Determine the [X, Y] coordinate at the center of the cell enclosing the given text.  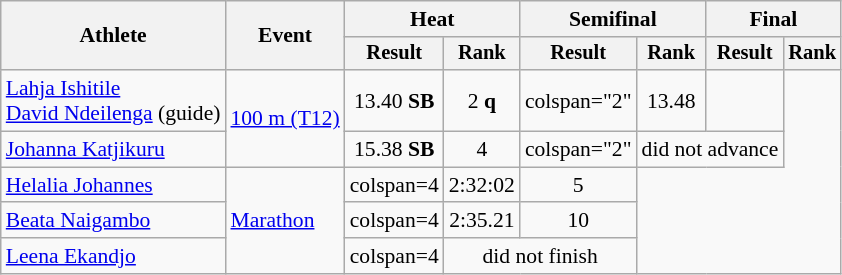
2:32:02 [482, 185]
Heat [432, 19]
13.48 [672, 100]
Marathon [284, 220]
Event [284, 36]
100 m (T12) [284, 118]
Athlete [114, 36]
did not finish [540, 256]
2 q [482, 100]
did not advance [710, 150]
Helalia Johannes [114, 185]
Final [774, 19]
Leena Ekandjo [114, 256]
5 [578, 185]
Lahja IshitileDavid Ndeilenga (guide) [114, 100]
2:35.21 [482, 221]
4 [482, 150]
Johanna Katjikuru [114, 150]
10 [578, 221]
Semifinal [613, 19]
15.38 SB [394, 150]
Beata Naigambo [114, 221]
13.40 SB [394, 100]
